Capture the cell that displays the provided text and extract its [X, Y] central coordinate. 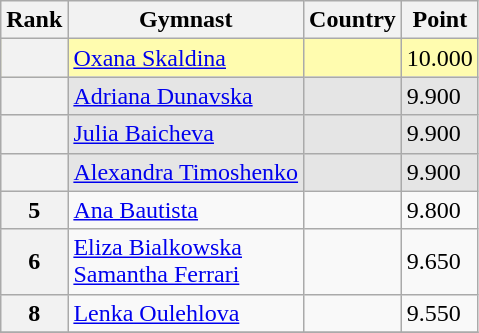
9.800 [440, 210]
Oxana Skaldina [186, 58]
Country [353, 20]
Gymnast [186, 20]
Julia Baicheva [186, 134]
Alexandra Timoshenko [186, 172]
Point [440, 20]
Ana Bautista [186, 210]
9.650 [440, 262]
9.550 [440, 313]
Rank [34, 20]
Eliza BialkowskaSamantha Ferrari [186, 262]
Adriana Dunavska [186, 96]
6 [34, 262]
10.000 [440, 58]
8 [34, 313]
Lenka Oulehlova [186, 313]
5 [34, 210]
